Return [x, y] of the center of cell containing provided text 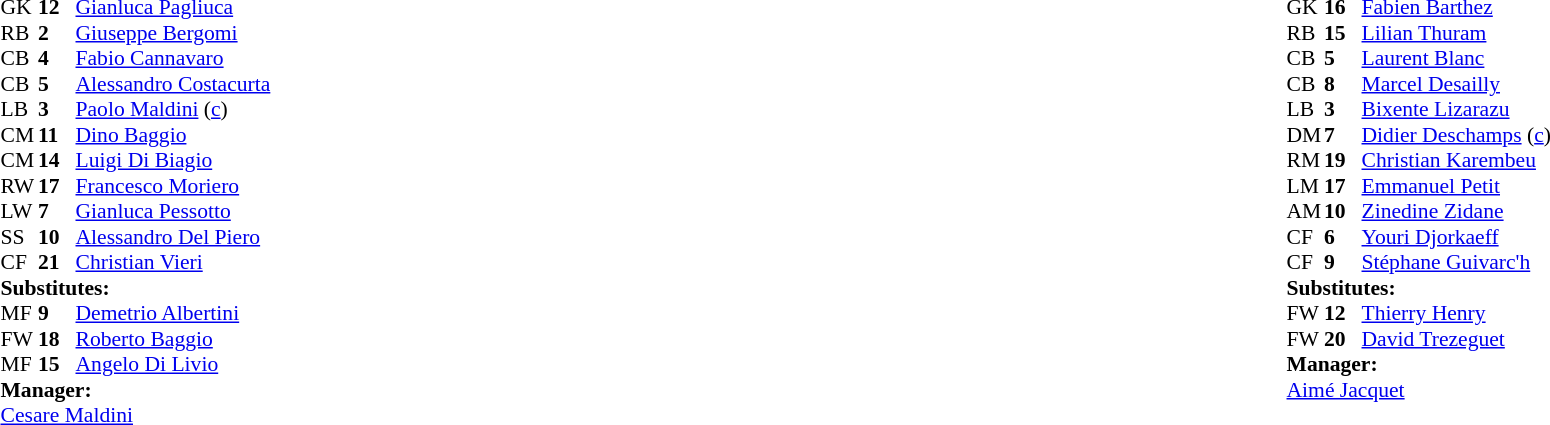
Demetrio Albertini [174, 313]
Giuseppe Bergomi [174, 33]
Paolo Maldini (c) [174, 109]
Luigi Di Biagio [174, 161]
2 [57, 33]
Manager: [135, 390]
LW [19, 211]
DM [1306, 135]
Alessandro Costacurta [174, 84]
Francesco Moriero [174, 186]
AM [1306, 211]
Dino Baggio [174, 135]
RW [19, 186]
12 [1343, 313]
21 [57, 263]
Substitutes: [135, 288]
20 [1343, 339]
Gianluca Pessotto [174, 211]
8 [1343, 84]
RM [1306, 161]
18 [57, 339]
14 [57, 161]
LM [1306, 186]
Fabio Cannavaro [174, 59]
Roberto Baggio [174, 339]
6 [1343, 237]
Angelo Di Livio [174, 365]
SS [19, 237]
19 [1343, 161]
Christian Vieri [174, 263]
4 [57, 59]
11 [57, 135]
Alessandro Del Piero [174, 237]
